Identify which cell holds the provided text, then report its (X, Y) central coordinate. 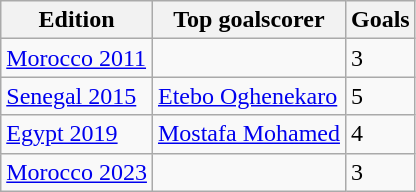
Senegal 2015 (77, 96)
4 (380, 134)
Top goalscorer (248, 20)
Edition (77, 20)
Egypt 2019 (77, 134)
Goals (380, 20)
Etebo Oghenekaro (248, 96)
Morocco 2011 (77, 58)
Mostafa Mohamed (248, 134)
Morocco 2023 (77, 172)
5 (380, 96)
